Detect which cell encompasses the target text, then output its [X, Y] center coordinate. 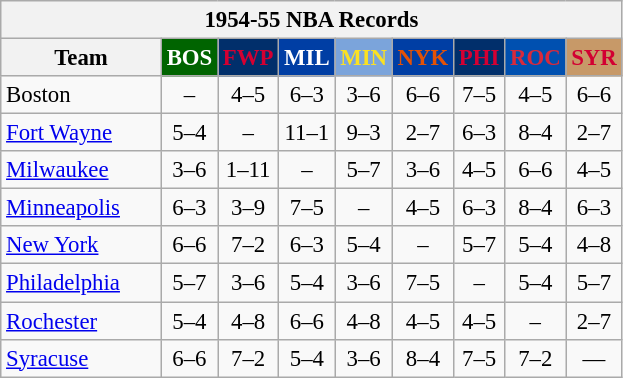
3–9 [248, 208]
New York [82, 245]
Milwaukee [82, 170]
11–1 [307, 133]
— [594, 358]
BOS [189, 58]
ROC [536, 58]
1–11 [248, 170]
SYR [594, 58]
Fort Wayne [82, 133]
Philadelphia [82, 283]
FWP [248, 58]
Syracuse [82, 358]
1954-55 NBA Records [312, 20]
NYK [422, 58]
MIL [307, 58]
Team [82, 58]
Boston [82, 95]
9–3 [364, 133]
MIN [364, 58]
Rochester [82, 321]
PHI [480, 58]
Minneapolis [82, 208]
